Return the [x, y] coordinate for the center point of the cell that contains the specified text.  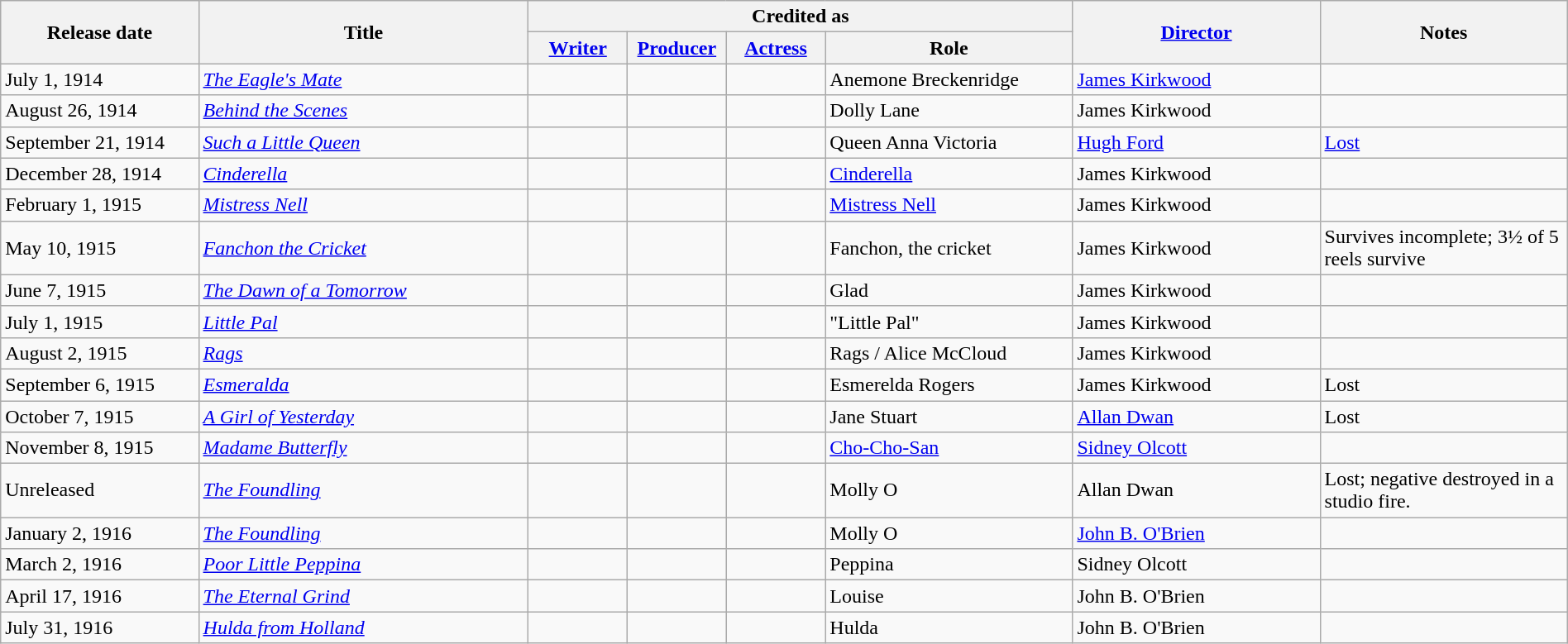
Writer [578, 48]
Fanchon, the cricket [949, 248]
Role [949, 48]
Behind the Scenes [364, 111]
A Girl of Yesterday [364, 416]
Fanchon the Cricket [364, 248]
Hulda from Holland [364, 627]
Little Pal [364, 322]
August 2, 1915 [99, 353]
November 8, 1915 [99, 448]
Queen Anna Victoria [949, 142]
Poor Little Peppina [364, 565]
January 2, 1916 [99, 533]
Peppina [949, 565]
July 1, 1915 [99, 322]
Madame Butterfly [364, 448]
Hulda [949, 627]
Unreleased [99, 491]
The Dawn of a Tomorrow [364, 290]
Credited as [801, 17]
Rags [364, 353]
Anemone Breckenridge [949, 79]
Hugh Ford [1196, 142]
Survives incomplete; 3½ of 5 reels survive [1444, 248]
August 26, 1914 [99, 111]
Rags / Alice McCloud [949, 353]
April 17, 1916 [99, 596]
The Eternal Grind [364, 596]
The Eagle's Mate [364, 79]
May 10, 1915 [99, 248]
Release date [99, 32]
July 1, 1914 [99, 79]
"Little Pal" [949, 322]
Such a Little Queen [364, 142]
Producer [677, 48]
Actress [776, 48]
Esmerelda Rogers [949, 384]
March 2, 1916 [99, 565]
Lost; negative destroyed in a studio fire. [1444, 491]
September 6, 1915 [99, 384]
Dolly Lane [949, 111]
September 21, 1914 [99, 142]
Cho-Cho-San [949, 448]
October 7, 1915 [99, 416]
Glad [949, 290]
Louise [949, 596]
Notes [1444, 32]
July 31, 1916 [99, 627]
Title [364, 32]
June 7, 1915 [99, 290]
December 28, 1914 [99, 174]
Jane Stuart [949, 416]
Director [1196, 32]
February 1, 1915 [99, 205]
Esmeralda [364, 384]
